Find where the given text appears and provide that cell's center as (X, Y) coordinate. 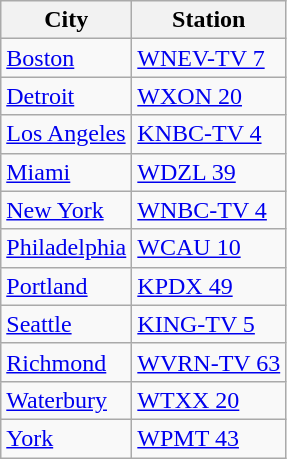
Boston (66, 58)
WPMT 43 (209, 438)
WDZL 39 (209, 172)
WVRN-TV 63 (209, 362)
KING-TV 5 (209, 324)
Waterbury (66, 400)
WCAU 10 (209, 248)
New York (66, 210)
Portland (66, 286)
Seattle (66, 324)
WNBC-TV 4 (209, 210)
Richmond (66, 362)
Station (209, 20)
WTXX 20 (209, 400)
KNBC-TV 4 (209, 134)
Philadelphia (66, 248)
City (66, 20)
WNEV-TV 7 (209, 58)
WXON 20 (209, 96)
York (66, 438)
Miami (66, 172)
Detroit (66, 96)
Los Angeles (66, 134)
KPDX 49 (209, 286)
